Output the [X, Y] coordinate of the center of the cell containing the given text.  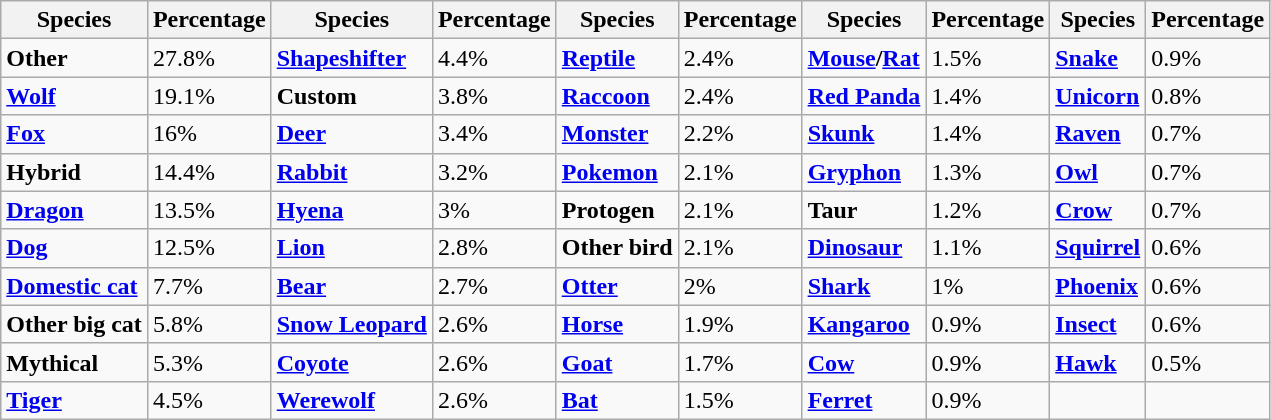
Other [74, 58]
Monster [617, 134]
2.7% [494, 286]
Hybrid [74, 172]
2.2% [740, 134]
1.9% [740, 324]
4.4% [494, 58]
3.4% [494, 134]
Raven [1098, 134]
Reptile [617, 58]
Lion [352, 248]
2.8% [494, 248]
Gryphon [864, 172]
Mouse/Rat [864, 58]
Dinosaur [864, 248]
Horse [617, 324]
Rabbit [352, 172]
1.7% [740, 362]
Goat [617, 362]
Pokemon [617, 172]
12.5% [209, 248]
1.3% [988, 172]
Shark [864, 286]
Phoenix [1098, 286]
Snow Leopard [352, 324]
1.1% [988, 248]
0.5% [1208, 362]
Tiger [74, 400]
Fox [74, 134]
3% [494, 210]
Coyote [352, 362]
Kangaroo [864, 324]
Ferret [864, 400]
Other bird [617, 248]
Other big cat [74, 324]
Hyena [352, 210]
Bat [617, 400]
Shapeshifter [352, 58]
5.8% [209, 324]
27.8% [209, 58]
Unicorn [1098, 96]
Bear [352, 286]
Taur [864, 210]
3.2% [494, 172]
1% [988, 286]
Domestic cat [74, 286]
1.2% [988, 210]
Crow [1098, 210]
Red Panda [864, 96]
Otter [617, 286]
19.1% [209, 96]
2% [740, 286]
4.5% [209, 400]
Dog [74, 248]
Owl [1098, 172]
Skunk [864, 134]
Raccoon [617, 96]
Custom [352, 96]
Squirrel [1098, 248]
Snake [1098, 58]
Hawk [1098, 362]
Protogen [617, 210]
3.8% [494, 96]
Mythical [74, 362]
13.5% [209, 210]
16% [209, 134]
Wolf [74, 96]
Werewolf [352, 400]
Deer [352, 134]
Dragon [74, 210]
0.8% [1208, 96]
Insect [1098, 324]
5.3% [209, 362]
7.7% [209, 286]
14.4% [209, 172]
Cow [864, 362]
